Detect which cell encompasses the target text, then output its (x, y) center coordinate. 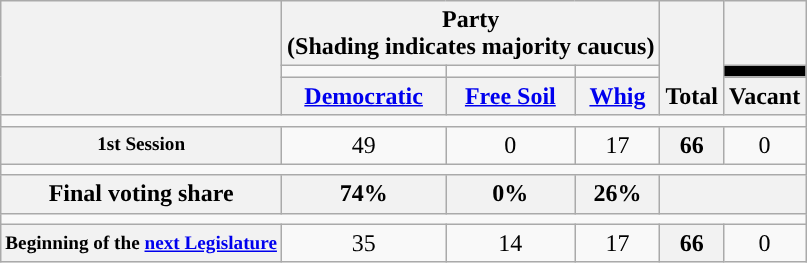
Final voting share (142, 194)
Total (692, 58)
Vacant (764, 96)
74% (364, 194)
Free Soil (510, 96)
Whig (618, 96)
26% (618, 194)
Party (Shading indicates majority caucus) (471, 34)
1st Session (142, 145)
0% (510, 194)
14 (510, 243)
49 (364, 145)
Democratic (364, 96)
35 (364, 243)
Beginning of the next Legislature (142, 243)
